Capture the cell that displays the provided text and extract its [x, y] central coordinate. 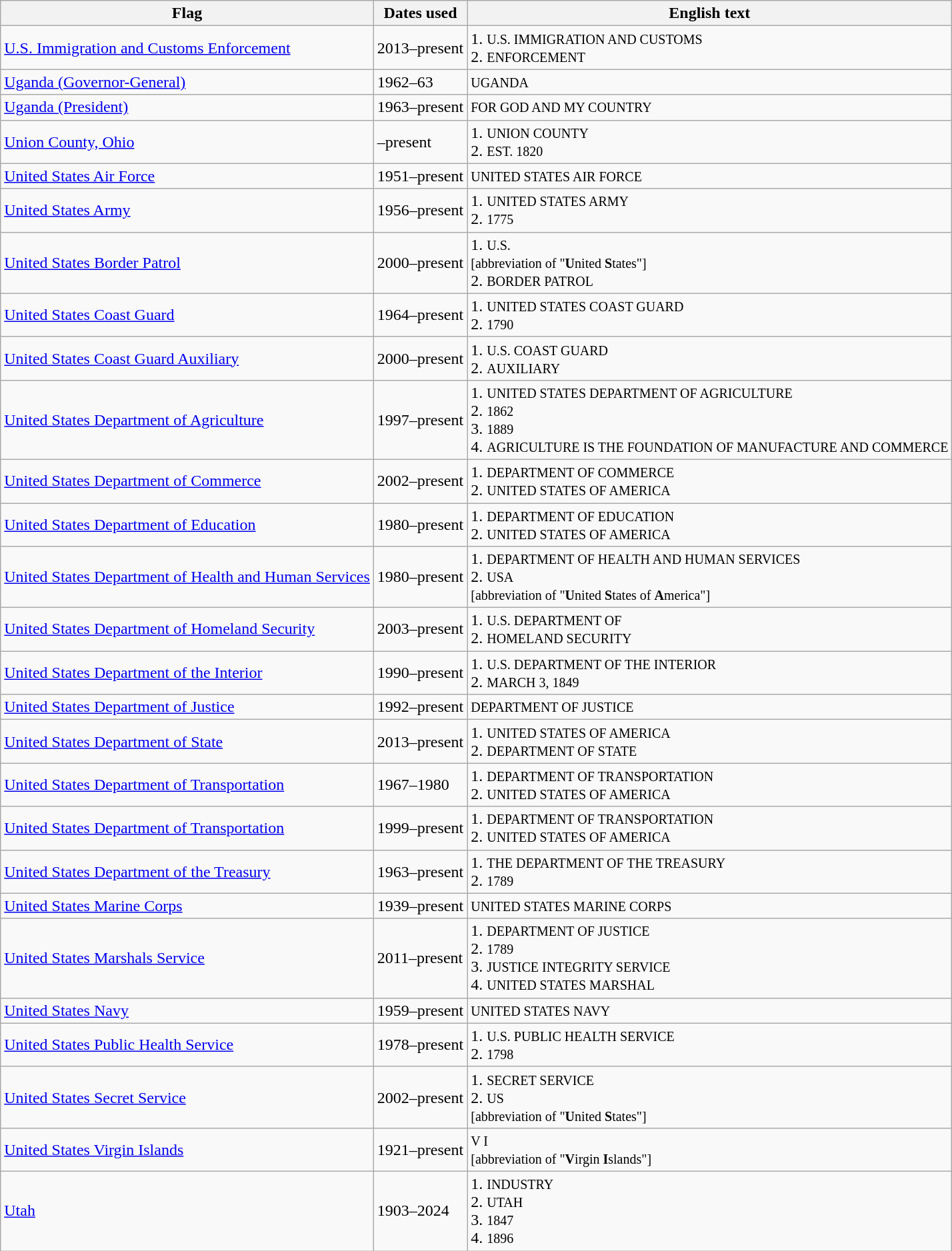
Utah [187, 1210]
Uganda (President) [187, 107]
1939–present [420, 906]
2003–present [420, 629]
U.S. Immigration and Customs Enforcement [187, 48]
1967–1980 [420, 785]
1951–present [420, 176]
Dates used [420, 13]
United States Army [187, 211]
1. THE DEPARTMENT OF THE TREASURY2. 1789 [709, 872]
United States Virgin Islands [187, 1149]
United States Coast Guard Auxiliary [187, 359]
1992–present [420, 707]
1. U.S. COAST GUARD2. AUXILIARY [709, 359]
Union County, Ohio [187, 141]
UGANDA [709, 82]
1. U.S. IMMIGRATION AND CUSTOMS2. ENFORCEMENT [709, 48]
United States Department of Agriculture [187, 420]
1. DEPARTMENT OF EDUCATION2. UNITED STATES OF AMERICA [709, 524]
1999–present [420, 828]
United States Marine Corps [187, 906]
United States Marshals Service [187, 958]
1. INDUSTRY2. UTAH3. 18474. 1896 [709, 1210]
1997–present [420, 420]
United States Secret Service [187, 1097]
1. DEPARTMENT OF COMMERCE2. UNITED STATES OF AMERICA [709, 481]
UNITED STATES NAVY [709, 1010]
1. UNITED STATES COAST GUARD2. 1790 [709, 315]
1964–present [420, 315]
United States Department of Education [187, 524]
V I[abbreviation of "Virgin Islands"] [709, 1149]
FOR GOD AND MY COUNTRY [709, 107]
1. UNITED STATES DEPARTMENT OF AGRICULTURE2. 18623. 18894. AGRICULTURE IS THE FOUNDATION OF MANUFACTURE AND COMMERCE [709, 420]
UNITED STATES MARINE CORPS [709, 906]
Uganda (Governor-General) [187, 82]
1. SECRET SERVICE2. US[abbreviation of "United States"] [709, 1097]
1990–present [420, 673]
1. U.S. PUBLIC HEALTH SERVICE2. 1798 [709, 1045]
DEPARTMENT OF JUSTICE [709, 707]
1962–63 [420, 82]
United States Department of Homeland Security [187, 629]
United States Department of Commerce [187, 481]
1959–present [420, 1010]
United States Department of the Interior [187, 673]
United States Department of State [187, 741]
1921–present [420, 1149]
2011–present [420, 958]
English text [709, 13]
United States Department of Justice [187, 707]
United States Coast Guard [187, 315]
United States Public Health Service [187, 1045]
UNITED STATES AIR FORCE [709, 176]
1. U.S.[abbreviation of "United States"]2. BORDER PATROL [709, 263]
1978–present [420, 1045]
1. UNION COUNTY2. EST. 1820 [709, 141]
1. U.S. DEPARTMENT OF2. HOMELAND SECURITY [709, 629]
–present [420, 141]
1. DEPARTMENT OF JUSTICE2. 17893. JUSTICE INTEGRITY SERVICE4. UNITED STATES MARSHAL [709, 958]
1. UNITED STATES ARMY2. 1775 [709, 211]
1903–2024 [420, 1210]
United States Navy [187, 1010]
United States Air Force [187, 176]
1. DEPARTMENT OF HEALTH AND HUMAN SERVICES2. USA[abbreviation of "United States of America"] [709, 577]
1956–present [420, 211]
United States Border Patrol [187, 263]
1. U.S. DEPARTMENT OF THE INTERIOR2. MARCH 3, 1849 [709, 673]
1. UNITED STATES OF AMERICA2. DEPARTMENT OF STATE [709, 741]
United States Department of Health and Human Services [187, 577]
Flag [187, 13]
United States Department of the Treasury [187, 872]
